Return [x, y] of the center of cell containing provided text 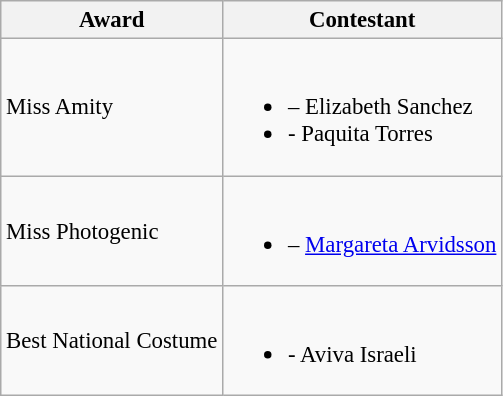
Award [112, 20]
Miss Photogenic [112, 231]
– Elizabeth Sanchez - Paquita Torres [362, 108]
- Aviva Israeli [362, 341]
– Margareta Arvidsson [362, 231]
Best National Costume [112, 341]
Contestant [362, 20]
Miss Amity [112, 108]
